Return (x, y) of the center of cell containing provided text 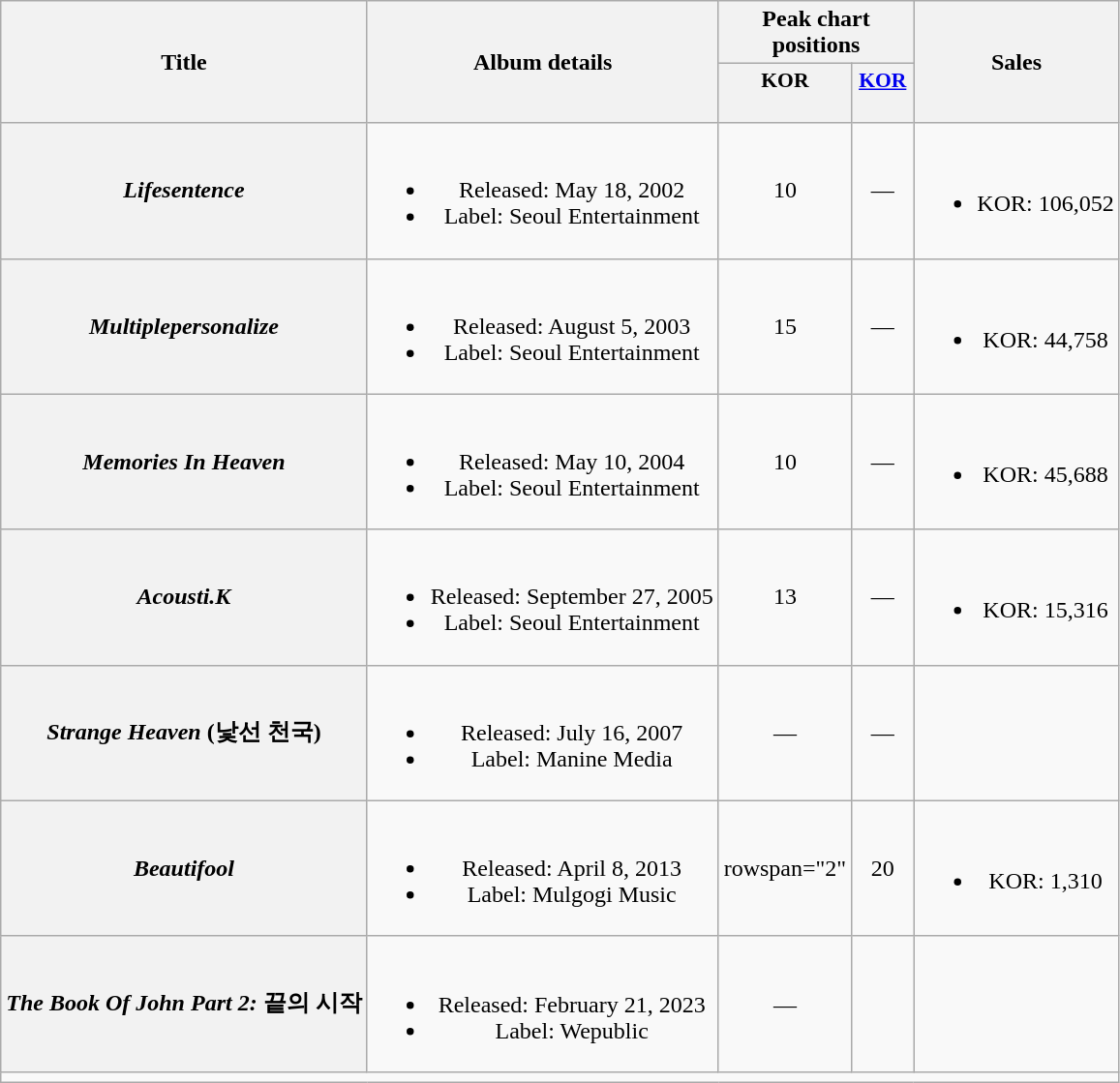
Acousti.K (184, 597)
Title (184, 62)
Released: September 27, 2005Label: Seoul Entertainment (542, 597)
Strange Heaven (낯선 천국) (184, 733)
Multiplepersonalize (184, 326)
Released: May 18, 2002Label: Seoul Entertainment (542, 191)
20 (883, 868)
Released: April 8, 2013Label: Mulgogi Music (542, 868)
Released: February 21, 2023Label: Wepublic (542, 1004)
KOR: 1,310 (1016, 868)
Beautifool (184, 868)
rowspan="2" (785, 868)
Released: May 10, 2004Label: Seoul Entertainment (542, 462)
Released: August 5, 2003Label: Seoul Entertainment (542, 326)
KOR: 45,688 (1016, 462)
KOR: 44,758 (1016, 326)
Released: July 16, 2007Label: Manine Media (542, 733)
Album details (542, 62)
KOR: 15,316 (1016, 597)
Lifesentence (184, 191)
Sales (1016, 62)
15 (785, 326)
Peak chart positions (816, 33)
13 (785, 597)
The Book Of John Part 2: 끝의 시작 (184, 1004)
KOR: 106,052 (1016, 191)
Memories In Heaven (184, 462)
